Determine the (X, Y) coordinate at the center of the cell enclosing the given text.  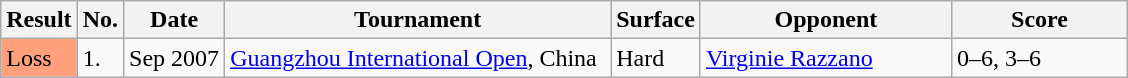
No. (100, 20)
Hard (656, 58)
Loss (39, 58)
Result (39, 20)
Tournament (418, 20)
1. (100, 58)
Virginie Razzano (826, 58)
Score (1039, 20)
Opponent (826, 20)
0–6, 3–6 (1039, 58)
Sep 2007 (174, 58)
Date (174, 20)
Guangzhou International Open, China (418, 58)
Surface (656, 20)
